For the text-containing cell, return its midpoint in [X, Y] coordinate format. 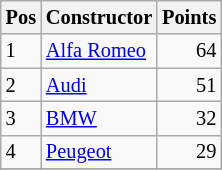
Alfa Romeo [99, 51]
Constructor [99, 17]
Audi [99, 85]
BMW [99, 118]
51 [189, 85]
64 [189, 51]
4 [21, 152]
Peugeot [99, 152]
Points [189, 17]
32 [189, 118]
2 [21, 85]
1 [21, 51]
3 [21, 118]
29 [189, 152]
Pos [21, 17]
